For the text-containing cell, return its midpoint in (X, Y) coordinate format. 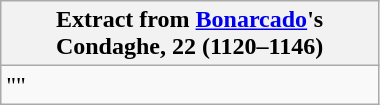
Extract from Bonarcado's Condaghe, 22 (1120–1146) (190, 34)
"" (190, 85)
